For the text-containing cell, return its midpoint in (x, y) coordinate format. 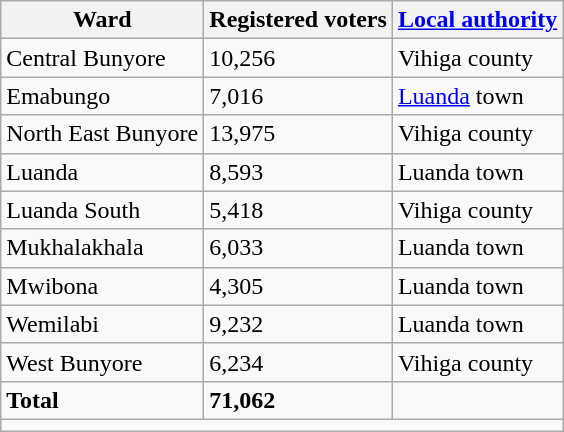
Mukhalakhala (102, 248)
7,016 (298, 96)
Mwibona (102, 286)
Total (102, 400)
Central Bunyore (102, 58)
Emabungo (102, 96)
4,305 (298, 286)
9,232 (298, 324)
Ward (102, 20)
Luanda South (102, 210)
71,062 (298, 400)
13,975 (298, 134)
10,256 (298, 58)
5,418 (298, 210)
Luanda (102, 172)
North East Bunyore (102, 134)
Local authority (477, 20)
8,593 (298, 172)
Registered voters (298, 20)
6,234 (298, 362)
West Bunyore (102, 362)
6,033 (298, 248)
Wemilabi (102, 324)
